Output the [X, Y] coordinate of the center of the cell containing the given text.  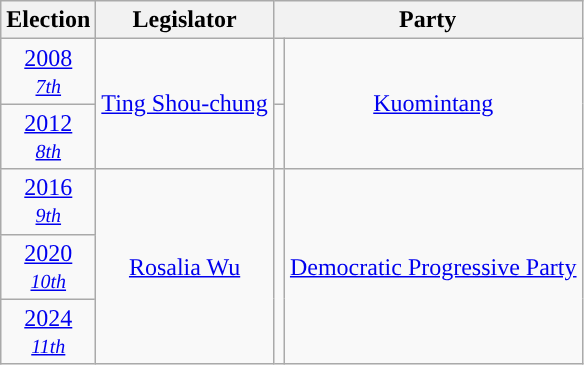
Election [48, 20]
Rosalia Wu [185, 266]
Democratic Progressive Party [433, 266]
Legislator [185, 20]
20169th [48, 202]
202010th [48, 266]
202411th [48, 332]
20087th [48, 72]
Ting Shou-chung [185, 104]
Kuomintang [433, 104]
Party [428, 20]
20128th [48, 136]
